Scan for the cell matching the given text and deliver its [x, y] coordinate at center. 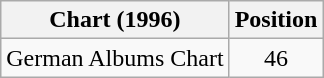
German Albums Chart [115, 58]
46 [276, 58]
Position [276, 20]
Chart (1996) [115, 20]
